Return the (x, y) coordinate for the center point of the cell that contains the specified text.  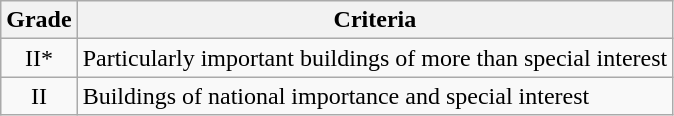
Buildings of national importance and special interest (375, 96)
Particularly important buildings of more than special interest (375, 58)
II (39, 96)
Grade (39, 20)
Criteria (375, 20)
II* (39, 58)
